Pinpoint the cell where the given text exists, returning its (X, Y) midpoint coordinate. 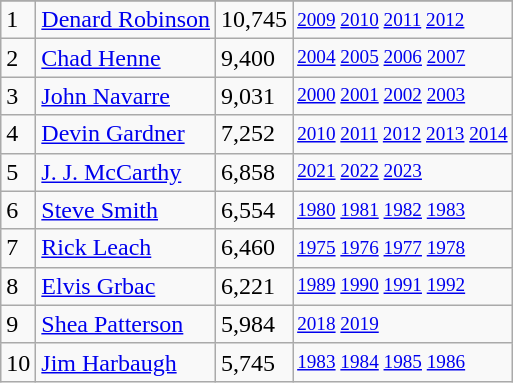
10 (18, 362)
Shea Patterson (126, 324)
6,554 (254, 210)
8 (18, 286)
1980 1981 1982 1983 (403, 210)
Steve Smith (126, 210)
5,745 (254, 362)
2 (18, 58)
Devin Gardner (126, 134)
1989 1990 1991 1992 (403, 286)
1975 1976 1977 1978 (403, 248)
9 (18, 324)
10,745 (254, 20)
1 (18, 20)
Jim Harbaugh (126, 362)
6,460 (254, 248)
9,031 (254, 96)
Elvis Grbac (126, 286)
Chad Henne (126, 58)
J. J. McCarthy (126, 172)
1983 1984 1985 1986 (403, 362)
2000 2001 2002 2003 (403, 96)
6 (18, 210)
9,400 (254, 58)
3 (18, 96)
2021 2022 2023 (403, 172)
John Navarre (126, 96)
Rick Leach (126, 248)
6,221 (254, 286)
2010 2011 2012 2013 2014 (403, 134)
7 (18, 248)
2004 2005 2006 2007 (403, 58)
Denard Robinson (126, 20)
5,984 (254, 324)
7,252 (254, 134)
5 (18, 172)
6,858 (254, 172)
4 (18, 134)
2018 2019 (403, 324)
2009 2010 2011 2012 (403, 20)
